Return (x, y) of the center of cell containing provided text 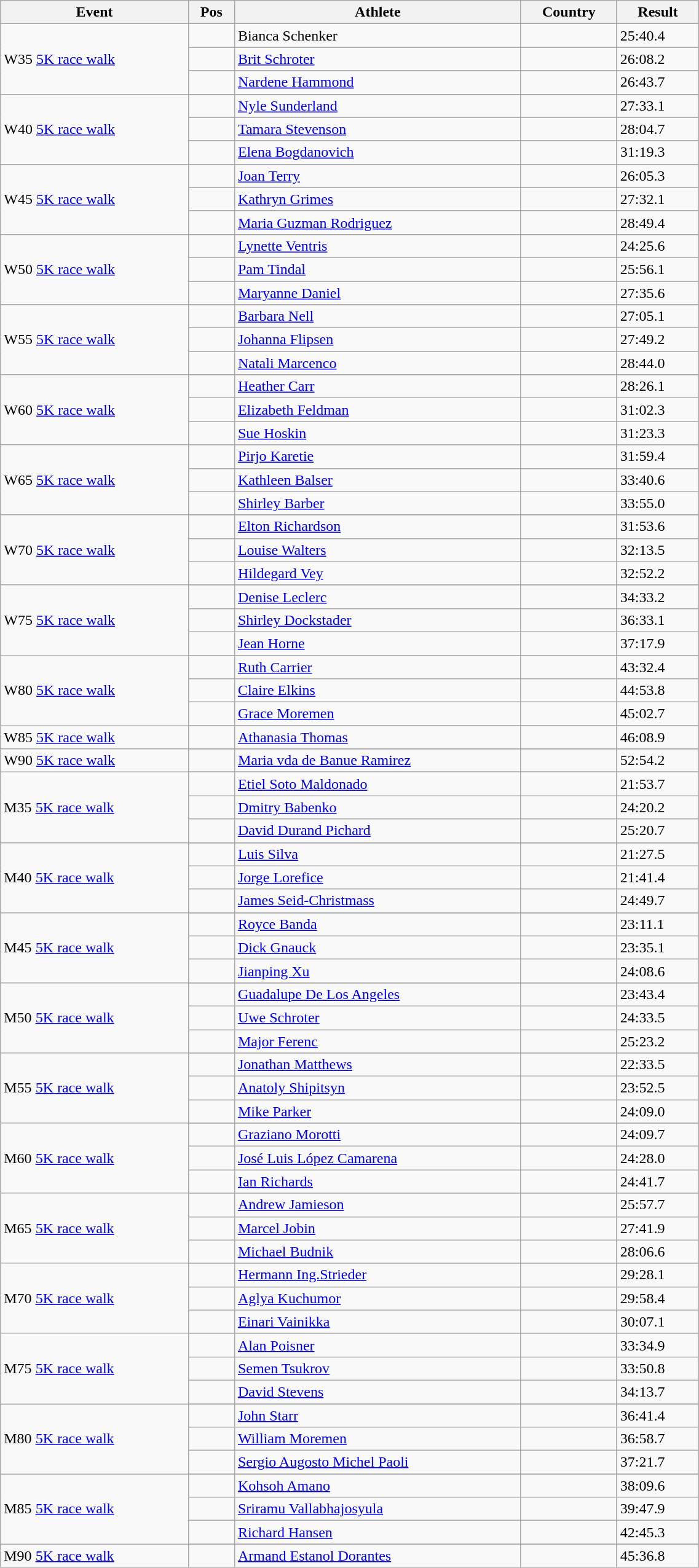
28:44.0 (658, 363)
36:41.4 (658, 1415)
Event (95, 12)
24:08.6 (658, 971)
24:49.7 (658, 901)
33:40.6 (658, 480)
M55 5K race walk (95, 1088)
Mike Parker (377, 1111)
Shirley Barber (377, 503)
Luis Silva (377, 854)
32:13.5 (658, 550)
Bianca Schenker (377, 36)
Natali Marcenco (377, 363)
W55 5K race walk (95, 340)
25:57.7 (658, 1205)
46:08.9 (658, 737)
Royce Banda (377, 924)
24:28.0 (658, 1158)
23:43.4 (658, 994)
37:17.9 (658, 643)
Dick Gnauck (377, 947)
27:49.2 (658, 340)
45:36.8 (658, 1556)
21:53.7 (658, 784)
31:59.4 (658, 457)
Marcel Jobin (377, 1228)
52:54.2 (658, 761)
Armand Estanol Dorantes (377, 1556)
26:08.2 (658, 59)
W50 5K race walk (95, 269)
23:52.5 (658, 1088)
Andrew Jamieson (377, 1205)
W70 5K race walk (95, 550)
Kathleen Balser (377, 480)
Alan Poisner (377, 1345)
Tamara Stevenson (377, 129)
Jean Horne (377, 643)
Hermann Ing.Strieder (377, 1275)
30:07.1 (658, 1322)
25:56.1 (658, 269)
Semen Tsukrov (377, 1368)
33:50.8 (658, 1368)
Elizabeth Feldman (377, 410)
Kohsoh Amano (377, 1486)
Lynette Ventris (377, 246)
M35 5K race walk (95, 807)
W60 5K race walk (95, 410)
45:02.7 (658, 714)
33:55.0 (658, 503)
24:20.2 (658, 807)
29:58.4 (658, 1298)
Anatoly Shipitsyn (377, 1088)
21:41.4 (658, 877)
43:32.4 (658, 667)
24:33.5 (658, 1017)
M80 5K race walk (95, 1438)
M65 5K race walk (95, 1228)
M40 5K race walk (95, 877)
24:25.6 (658, 246)
James Seid-Christmass (377, 901)
Etiel Soto Maldonado (377, 784)
W35 5K race walk (95, 59)
W75 5K race walk (95, 620)
31:23.3 (658, 433)
26:43.7 (658, 82)
Sergio Augosto Michel Paoli (377, 1462)
42:45.3 (658, 1532)
31:19.3 (658, 152)
34:13.7 (658, 1392)
34:33.2 (658, 597)
Maria vda de Banue Ramirez (377, 761)
M70 5K race walk (95, 1298)
25:23.2 (658, 1041)
Elton Richardson (377, 527)
37:21.7 (658, 1462)
27:33.1 (658, 106)
25:40.4 (658, 36)
21:27.5 (658, 854)
Dmitry Babenko (377, 807)
M75 5K race walk (95, 1368)
27:41.9 (658, 1228)
William Moremen (377, 1439)
Denise Leclerc (377, 597)
Major Ferenc (377, 1041)
Barbara Nell (377, 316)
Country (569, 12)
W85 5K race walk (95, 737)
36:58.7 (658, 1439)
Claire Elkins (377, 691)
31:53.6 (658, 527)
M45 5K race walk (95, 947)
José Luis López Camarena (377, 1158)
32:52.2 (658, 573)
Sue Hoskin (377, 433)
23:35.1 (658, 947)
M85 5K race walk (95, 1509)
Heather Carr (377, 386)
Pirjo Karetie (377, 457)
Graziano Morotti (377, 1135)
Athanasia Thomas (377, 737)
Brit Schroter (377, 59)
Michael Budnik (377, 1252)
29:28.1 (658, 1275)
Athlete (377, 12)
24:09.7 (658, 1135)
28:26.1 (658, 386)
Ian Richards (377, 1182)
28:04.7 (658, 129)
22:33.5 (658, 1065)
M60 5K race walk (95, 1158)
Pos (211, 12)
33:34.9 (658, 1345)
Maryanne Daniel (377, 293)
Richard Hansen (377, 1532)
Jianping Xu (377, 971)
27:05.1 (658, 316)
Uwe Schroter (377, 1017)
Hildegard Vey (377, 573)
Louise Walters (377, 550)
Grace Moremen (377, 714)
David Durand Pichard (377, 831)
M90 5K race walk (95, 1556)
Johanna Flipsen (377, 340)
27:32.1 (658, 199)
38:09.6 (658, 1486)
Ruth Carrier (377, 667)
23:11.1 (658, 924)
Einari Vainikka (377, 1322)
27:35.6 (658, 293)
25:20.7 (658, 831)
Guadalupe De Los Angeles (377, 994)
Shirley Dockstader (377, 620)
W65 5K race walk (95, 480)
Joan Terry (377, 176)
26:05.3 (658, 176)
M50 5K race walk (95, 1017)
36:33.1 (658, 620)
W80 5K race walk (95, 690)
Sriramu Vallabhajosyula (377, 1509)
28:49.4 (658, 222)
Maria Guzman Rodriguez (377, 222)
Jonathan Matthews (377, 1065)
W45 5K race walk (95, 199)
24:41.7 (658, 1182)
Elena Bogdanovich (377, 152)
Nyle Sunderland (377, 106)
David Stevens (377, 1392)
Jorge Lorefice (377, 877)
31:02.3 (658, 410)
24:09.0 (658, 1111)
Kathryn Grimes (377, 199)
Pam Tindal (377, 269)
28:06.6 (658, 1252)
Aglya Kuchumor (377, 1298)
Nardene Hammond (377, 82)
Result (658, 12)
W90 5K race walk (95, 761)
W40 5K race walk (95, 129)
44:53.8 (658, 691)
39:47.9 (658, 1509)
John Starr (377, 1415)
